Determine the [X, Y] coordinate at the center of the cell enclosing the given text.  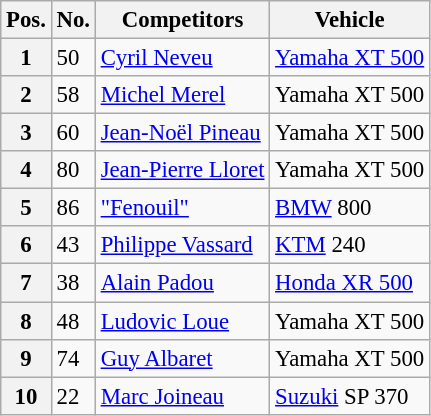
Competitors [182, 20]
Jean-Noël Pineau [182, 133]
74 [73, 358]
Honda XR 500 [350, 283]
86 [73, 208]
60 [73, 133]
Alain Padou [182, 283]
4 [26, 170]
1 [26, 58]
48 [73, 321]
50 [73, 58]
"Fenouil" [182, 208]
80 [73, 170]
Michel Merel [182, 95]
BMW 800 [350, 208]
3 [26, 133]
KTM 240 [350, 245]
8 [26, 321]
Philippe Vassard [182, 245]
Pos. [26, 20]
43 [73, 245]
Suzuki SP 370 [350, 396]
58 [73, 95]
Jean-Pierre Lloret [182, 170]
2 [26, 95]
Cyril Neveu [182, 58]
9 [26, 358]
5 [26, 208]
No. [73, 20]
Marc Joineau [182, 396]
10 [26, 396]
Ludovic Loue [182, 321]
7 [26, 283]
Guy Albaret [182, 358]
22 [73, 396]
38 [73, 283]
Vehicle [350, 20]
6 [26, 245]
